Extract the (x, y) coordinate from the center of the cell holding the provided text.  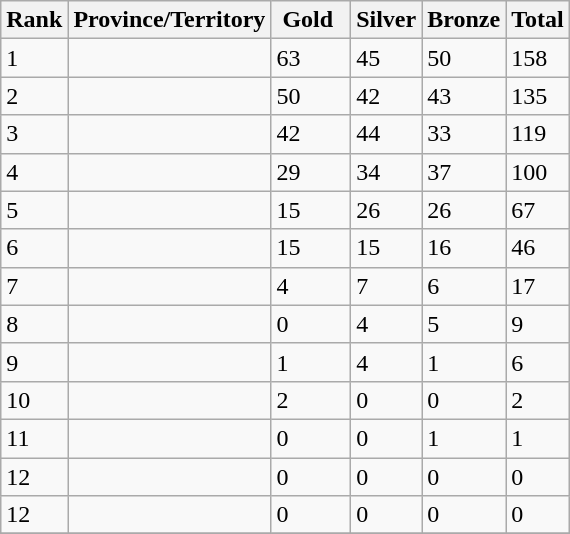
Province/Territory (170, 20)
10 (34, 400)
29 (311, 172)
Silver (386, 20)
44 (386, 134)
17 (538, 286)
46 (538, 248)
43 (464, 96)
11 (34, 438)
100 (538, 172)
135 (538, 96)
3 (34, 134)
63 (311, 58)
37 (464, 172)
Gold (311, 20)
119 (538, 134)
67 (538, 210)
Bronze (464, 20)
158 (538, 58)
45 (386, 58)
8 (34, 324)
Rank (34, 20)
16 (464, 248)
34 (386, 172)
Total (538, 20)
33 (464, 134)
